Detect which cell encompasses the target text, then output its [X, Y] center coordinate. 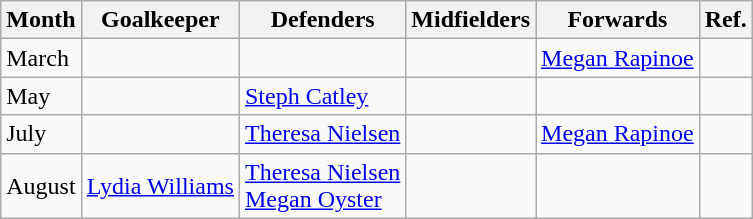
March [41, 58]
Lydia Williams [160, 186]
Month [41, 20]
Defenders [322, 20]
Theresa Nielsen Megan Oyster [322, 186]
Midfielders [471, 20]
August [41, 186]
Forwards [618, 20]
Steph Catley [322, 96]
Goalkeeper [160, 20]
Ref. [726, 20]
July [41, 134]
May [41, 96]
Theresa Nielsen [322, 134]
